Find where the given text appears and provide that cell's center as [x, y] coordinate. 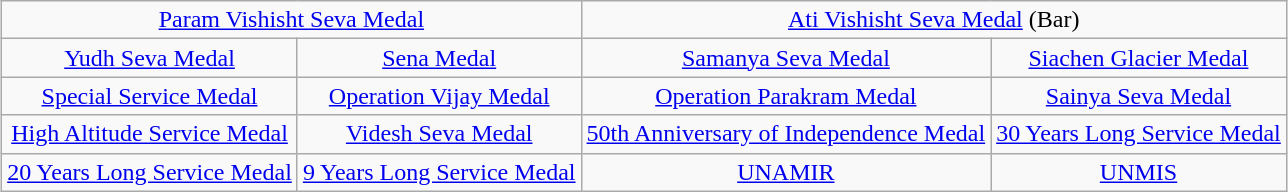
Yudh Seva Medal [150, 58]
30 Years Long Service Medal [1139, 134]
50th Anniversary of Independence Medal [786, 134]
Param Vishisht Seva Medal [292, 20]
Operation Vijay Medal [439, 96]
Ati Vishisht Seva Medal (Bar) [934, 20]
High Altitude Service Medal [150, 134]
Special Service Medal [150, 96]
Siachen Glacier Medal [1139, 58]
UNAMIR [786, 172]
UNMIS [1139, 172]
9 Years Long Service Medal [439, 172]
Operation Parakram Medal [786, 96]
Sena Medal [439, 58]
20 Years Long Service Medal [150, 172]
Videsh Seva Medal [439, 134]
Sainya Seva Medal [1139, 96]
Samanya Seva Medal [786, 58]
